Extract the (X, Y) coordinate from the center of the cell holding the provided text.  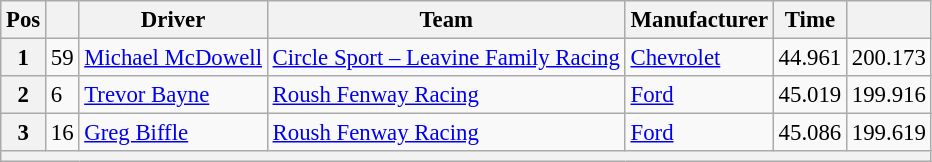
2 (24, 95)
Pos (24, 20)
Manufacturer (699, 20)
45.086 (810, 133)
6 (62, 95)
Chevrolet (699, 58)
59 (62, 58)
Circle Sport – Leavine Family Racing (446, 58)
45.019 (810, 95)
199.619 (890, 133)
199.916 (890, 95)
16 (62, 133)
Michael McDowell (173, 58)
3 (24, 133)
Greg Biffle (173, 133)
Time (810, 20)
Team (446, 20)
Trevor Bayne (173, 95)
44.961 (810, 58)
1 (24, 58)
200.173 (890, 58)
Driver (173, 20)
